Provide the (x, y) coordinate of the cell's center where the given text is located.  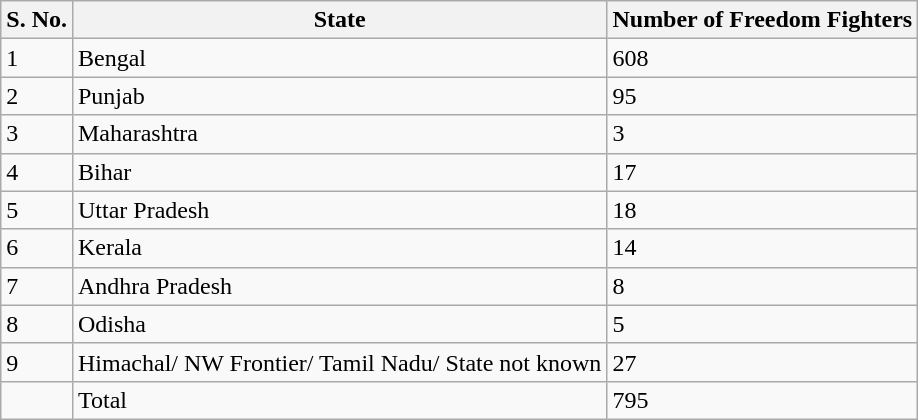
Uttar Pradesh (339, 210)
14 (762, 248)
27 (762, 362)
Kerala (339, 248)
Punjab (339, 96)
2 (37, 96)
S. No. (37, 20)
Andhra Pradesh (339, 286)
Bihar (339, 172)
Maharashtra (339, 134)
795 (762, 400)
608 (762, 58)
7 (37, 286)
Number of Freedom Fighters (762, 20)
4 (37, 172)
State (339, 20)
Bengal (339, 58)
95 (762, 96)
Himachal/ NW Frontier/ Tamil Nadu/ State not known (339, 362)
1 (37, 58)
6 (37, 248)
Odisha (339, 324)
9 (37, 362)
18 (762, 210)
Total (339, 400)
17 (762, 172)
